Identify which cell holds the provided text, then report its (x, y) central coordinate. 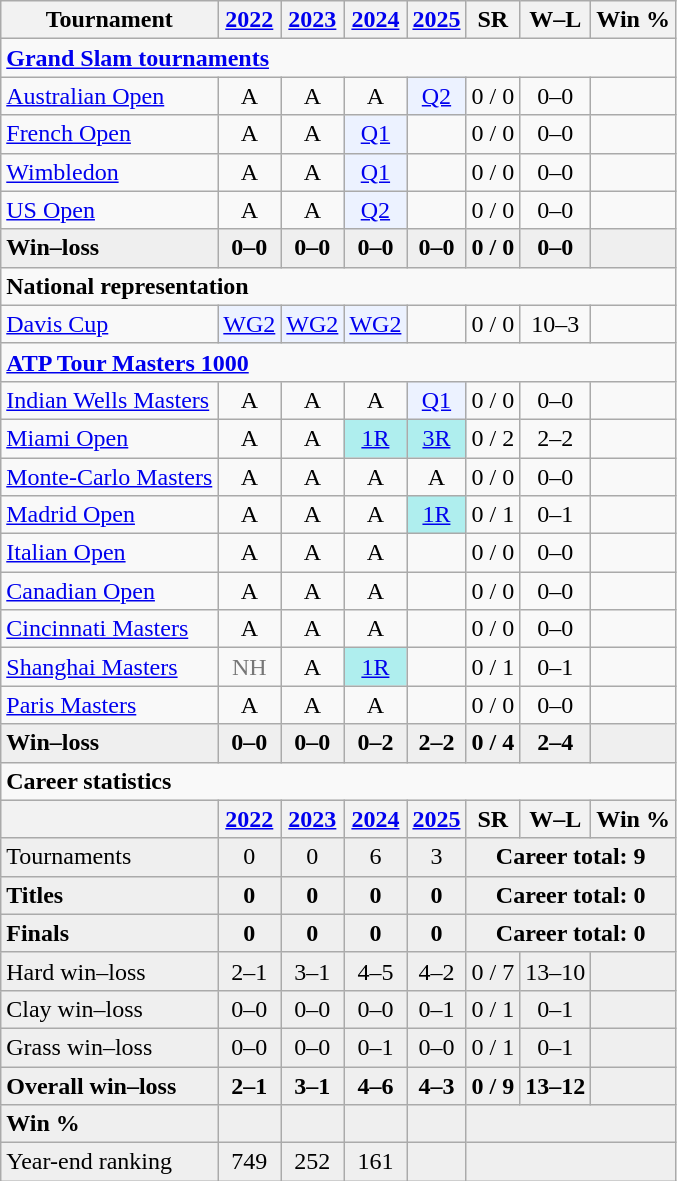
4–5 (376, 971)
Davis Cup (110, 324)
0 / 7 (493, 971)
Overall win–loss (110, 1085)
Indian Wells Masters (110, 400)
10–3 (556, 324)
Tournaments (110, 857)
French Open (110, 134)
4–3 (436, 1085)
0 / 4 (493, 743)
Wimbledon (110, 172)
Shanghai Masters (110, 667)
National representation (338, 286)
4–6 (376, 1085)
US Open (110, 210)
252 (312, 1162)
Paris Masters (110, 705)
Cincinnati Masters (110, 629)
749 (250, 1162)
13–12 (556, 1085)
Grass win–loss (110, 1047)
Australian Open (110, 96)
0 / 2 (493, 438)
Miami Open (110, 438)
Madrid Open (110, 515)
Titles (110, 895)
Monte-Carlo Masters (110, 477)
Canadian Open (110, 591)
3 (436, 857)
NH (250, 667)
Italian Open (110, 553)
4–2 (436, 971)
161 (376, 1162)
Grand Slam tournaments (338, 58)
0–2 (376, 743)
Career statistics (338, 781)
2–4 (556, 743)
6 (376, 857)
Clay win–loss (110, 1009)
0 / 9 (493, 1085)
ATP Tour Masters 1000 (338, 362)
Tournament (110, 20)
Career total: 9 (570, 857)
Finals (110, 933)
13–10 (556, 971)
3R (436, 438)
Year-end ranking (110, 1162)
Hard win–loss (110, 971)
